Locate the cell with the specified text and output its [x, y] center coordinate. 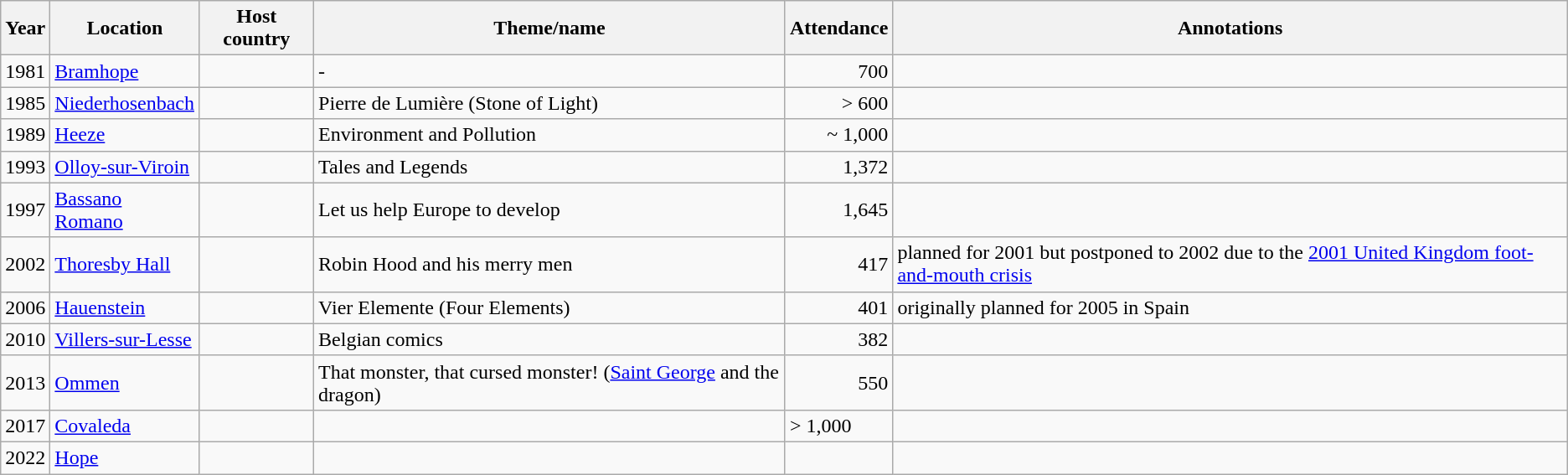
Hope [125, 457]
Theme/name [549, 28]
> 600 [838, 103]
550 [838, 382]
417 [838, 265]
Year [25, 28]
Bramhope [125, 71]
1981 [25, 71]
401 [838, 307]
> 1,000 [838, 426]
Heeze [125, 135]
1997 [25, 209]
2002 [25, 265]
Let us help Europe to develop [549, 209]
originally planned for 2005 in Spain [1230, 307]
2010 [25, 339]
Host country [256, 28]
Attendance [838, 28]
Thoresby Hall [125, 265]
1989 [25, 135]
Bassano Romano [125, 209]
Pierre de Lumière (Stone of Light) [549, 103]
2006 [25, 307]
1,645 [838, 209]
2022 [25, 457]
- [549, 71]
1,372 [838, 167]
700 [838, 71]
Hauenstein [125, 307]
That monster, that cursed monster! (Saint George and the dragon) [549, 382]
Robin Hood and his merry men [549, 265]
2013 [25, 382]
Vier Elemente (Four Elements) [549, 307]
Belgian comics [549, 339]
Covaleda [125, 426]
Environment and Pollution [549, 135]
Tales and Legends [549, 167]
planned for 2001 but postponed to 2002 due to the 2001 United Kingdom foot-and-mouth crisis [1230, 265]
Villers-sur-Lesse [125, 339]
Location [125, 28]
Niederhosenbach [125, 103]
~ 1,000 [838, 135]
2017 [25, 426]
1993 [25, 167]
Annotations [1230, 28]
Ommen [125, 382]
Olloy-sur-Viroin [125, 167]
382 [838, 339]
1985 [25, 103]
